Provide the (x, y) coordinate of the cell's center where the given text is located.  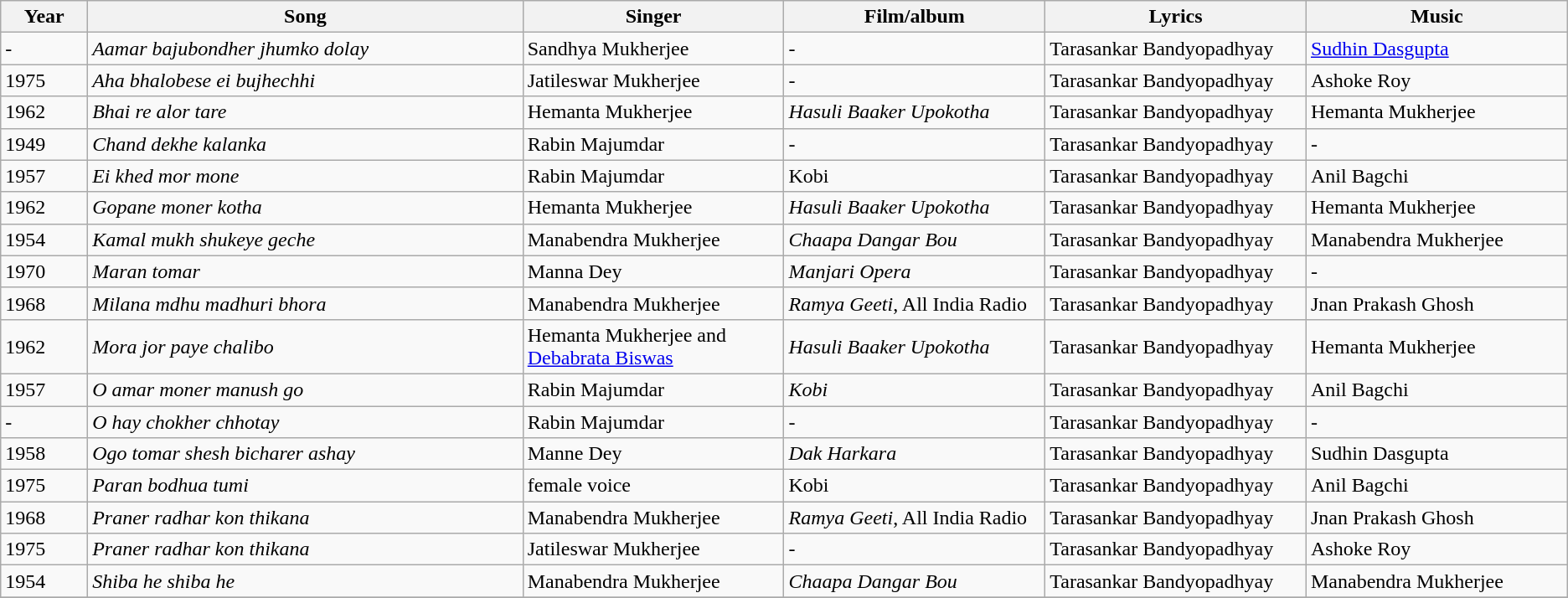
Milana mdhu madhuri bhora (306, 303)
Sandhya Mukherjee (653, 49)
1958 (44, 454)
Aha bhalobese ei bujhechhi (306, 80)
Chand dekhe kalanka (306, 144)
Manna Dey (653, 271)
O hay chokher chhotay (306, 421)
Ogo tomar shesh bicharer ashay (306, 454)
Paran bodhua tumi (306, 486)
Manjari Opera (915, 271)
O amar moner manush go (306, 389)
Bhai re alor tare (306, 112)
female voice (653, 486)
Singer (653, 17)
Year (44, 17)
Film/album (915, 17)
1949 (44, 144)
Ei khed mor mone (306, 176)
Music (1436, 17)
Aamar bajubondher jhumko dolay (306, 49)
Mora jor paye chalibo (306, 347)
Gopane moner kotha (306, 208)
Song (306, 17)
Maran tomar (306, 271)
Manne Dey (653, 454)
Shiba he shiba he (306, 581)
1970 (44, 271)
Dak Harkara (915, 454)
Lyrics (1176, 17)
Hemanta Mukherjee and Debabrata Biswas (653, 347)
Kamal mukh shukeye geche (306, 240)
